Output the [x, y] coordinate of the center of the cell containing the given text.  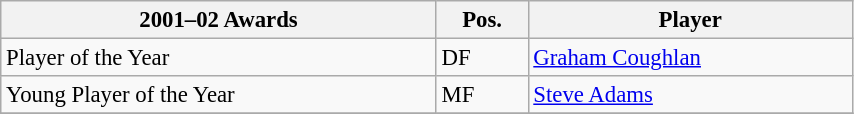
Graham Coughlan [690, 58]
DF [482, 58]
Pos. [482, 20]
Player [690, 20]
MF [482, 95]
2001–02 Awards [218, 20]
Player of the Year [218, 58]
Steve Adams [690, 95]
Young Player of the Year [218, 95]
